Find where the given text appears and provide that cell's center as [x, y] coordinate. 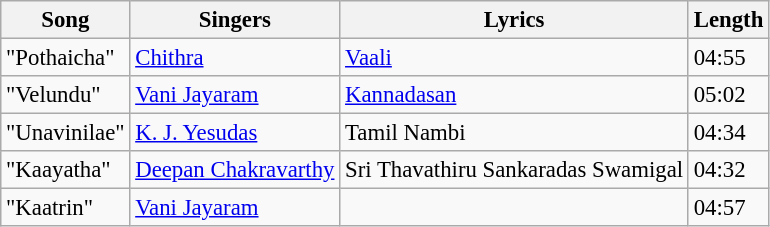
Lyrics [514, 20]
Sri Thavathiru Sankaradas Swamigal [514, 170]
"Kaayatha" [66, 170]
05:02 [728, 95]
"Kaatrin" [66, 208]
04:57 [728, 208]
Song [66, 20]
Chithra [235, 58]
Deepan Chakravarthy [235, 170]
04:55 [728, 58]
04:32 [728, 170]
Kannadasan [514, 95]
"Pothaicha" [66, 58]
Tamil Nambi [514, 133]
"Unavinilae" [66, 133]
K. J. Yesudas [235, 133]
"Velundu" [66, 95]
Singers [235, 20]
Length [728, 20]
Vaali [514, 58]
04:34 [728, 133]
